Determine the [x, y] coordinate at the center of the cell enclosing the given text.  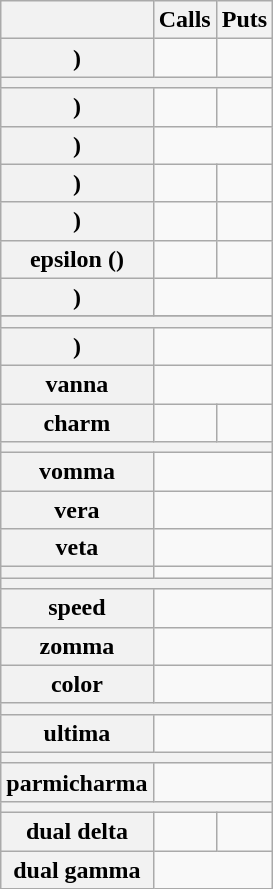
Puts [244, 20]
charm [77, 423]
speed [77, 608]
zomma [77, 646]
epsilon () [77, 259]
dual gamma [77, 869]
dual delta [77, 831]
vanna [77, 384]
parmicharma [77, 782]
vomma [77, 472]
ultima [77, 733]
color [77, 684]
Calls [184, 20]
vera [77, 510]
veta [77, 548]
